Find where the given text appears and provide that cell's center as [X, Y] coordinate. 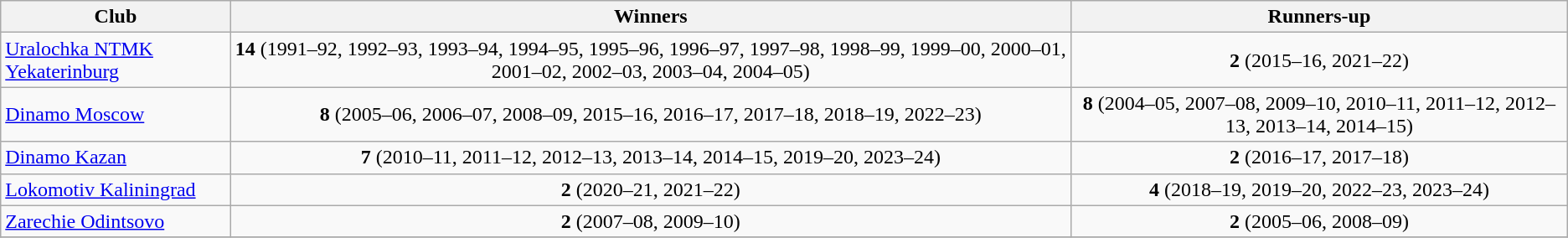
2 (2015–16, 2021–22) [1320, 60]
Zarechie Odintsovo [116, 221]
2 (2007–08, 2009–10) [651, 221]
Uralochka NTMK Yekaterinburg [116, 60]
Club [116, 17]
14 (1991–92, 1992–93, 1993–94, 1994–95, 1995–96, 1996–97, 1997–98, 1998–99, 1999–00, 2000–01, 2001–02, 2002–03, 2003–04, 2004–05) [651, 60]
7 (2010–11, 2011–12, 2012–13, 2013–14, 2014–15, 2019–20, 2023–24) [651, 158]
2 (2020–21, 2021–22) [651, 189]
Runners-up [1320, 17]
2 (2016–17, 2017–18) [1320, 158]
8 (2005–06, 2006–07, 2008–09, 2015–16, 2016–17, 2017–18, 2018–19, 2022–23) [651, 114]
2 (2005–06, 2008–09) [1320, 221]
Dinamo Moscow [116, 114]
Lokomotiv Kaliningrad [116, 189]
Dinamo Kazan [116, 158]
8 (2004–05, 2007–08, 2009–10, 2010–11, 2011–12, 2012–13, 2013–14, 2014–15) [1320, 114]
4 (2018–19, 2019–20, 2022–23, 2023–24) [1320, 189]
Winners [651, 17]
